Extract the (X, Y) coordinate from the center of the cell holding the provided text.  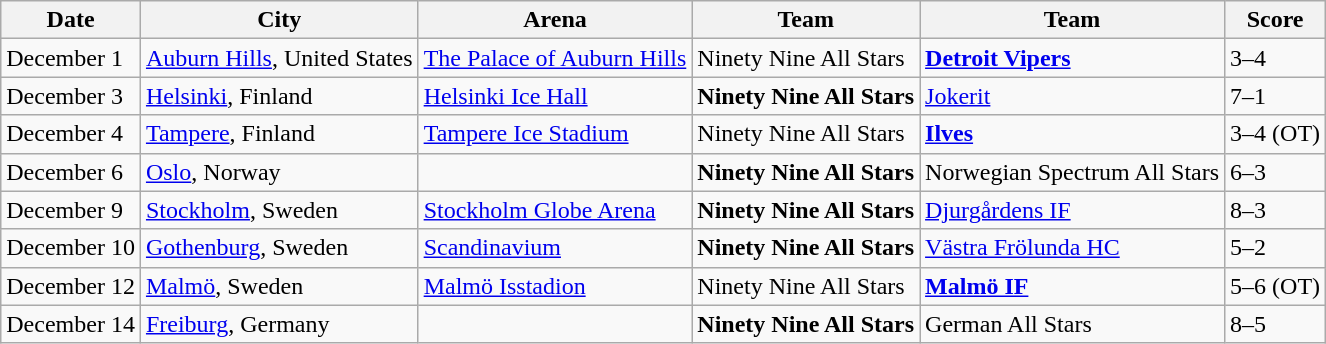
Stockholm Globe Arena (555, 210)
Oslo, Norway (279, 172)
Tampere Ice Stadium (555, 134)
Ilves (1072, 134)
8–3 (1276, 210)
December 10 (71, 248)
Malmö IF (1072, 286)
The Palace of Auburn Hills (555, 58)
Freiburg, Germany (279, 324)
Helsinki, Finland (279, 96)
Norwegian Spectrum All Stars (1072, 172)
3–4 (1276, 58)
December 3 (71, 96)
Scandinavium (555, 248)
Tampere, Finland (279, 134)
Arena (555, 20)
Auburn Hills, United States (279, 58)
December 4 (71, 134)
December 6 (71, 172)
December 14 (71, 324)
Score (1276, 20)
December 1 (71, 58)
December 9 (71, 210)
6–3 (1276, 172)
Detroit Vipers (1072, 58)
December 12 (71, 286)
Helsinki Ice Hall (555, 96)
City (279, 20)
Stockholm, Sweden (279, 210)
Gothenburg, Sweden (279, 248)
7–1 (1276, 96)
5–2 (1276, 248)
Jokerit (1072, 96)
Date (71, 20)
8–5 (1276, 324)
Djurgårdens IF (1072, 210)
Malmö, Sweden (279, 286)
5–6 (OT) (1276, 286)
Malmö Isstadion (555, 286)
German All Stars (1072, 324)
3–4 (OT) (1276, 134)
Västra Frölunda HC (1072, 248)
